Return [X, Y] of the center of cell containing provided text 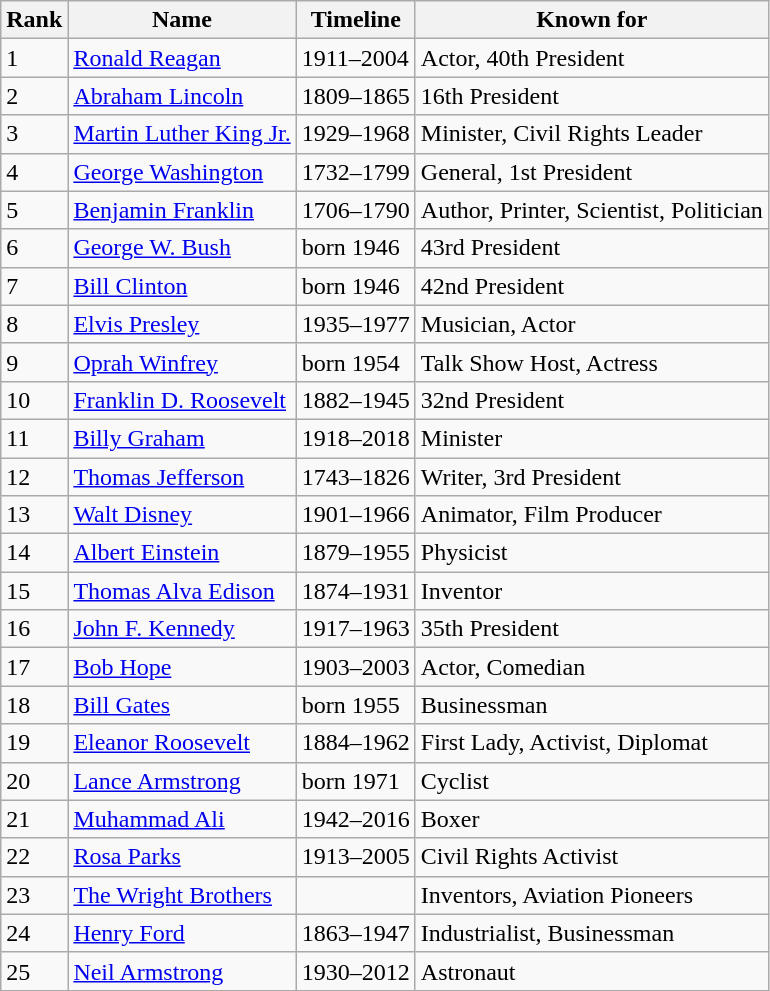
George Washington [182, 172]
1917–1963 [356, 629]
First Lady, Activist, Diplomat [592, 743]
7 [34, 286]
1879–1955 [356, 553]
Bob Hope [182, 667]
Civil Rights Activist [592, 857]
Industrialist, Businessman [592, 933]
12 [34, 477]
Martin Luther King Jr. [182, 134]
Muhammad Ali [182, 819]
1911–2004 [356, 58]
The Wright Brothers [182, 895]
5 [34, 210]
Animator, Film Producer [592, 515]
Minister [592, 438]
1918–2018 [356, 438]
20 [34, 781]
1706–1790 [356, 210]
Benjamin Franklin [182, 210]
1935–1977 [356, 324]
Writer, 3rd President [592, 477]
1874–1931 [356, 591]
Timeline [356, 20]
Thomas Alva Edison [182, 591]
George W. Bush [182, 248]
Minister, Civil Rights Leader [592, 134]
Actor, Comedian [592, 667]
born 1971 [356, 781]
24 [34, 933]
Cyclist [592, 781]
Albert Einstein [182, 553]
Known for [592, 20]
1882–1945 [356, 400]
born 1954 [356, 362]
35th President [592, 629]
Billy Graham [182, 438]
1743–1826 [356, 477]
Franklin D. Roosevelt [182, 400]
Talk Show Host, Actress [592, 362]
Ronald Reagan [182, 58]
13 [34, 515]
25 [34, 971]
Thomas Jefferson [182, 477]
Neil Armstrong [182, 971]
4 [34, 172]
43rd President [592, 248]
1903–2003 [356, 667]
1930–2012 [356, 971]
Henry Ford [182, 933]
22 [34, 857]
Musician, Actor [592, 324]
1863–1947 [356, 933]
General, 1st President [592, 172]
42nd President [592, 286]
23 [34, 895]
Inventor [592, 591]
Astronaut [592, 971]
Name [182, 20]
John F. Kennedy [182, 629]
6 [34, 248]
1929–1968 [356, 134]
Bill Clinton [182, 286]
Elvis Presley [182, 324]
Boxer [592, 819]
10 [34, 400]
Bill Gates [182, 705]
Rank [34, 20]
Oprah Winfrey [182, 362]
9 [34, 362]
14 [34, 553]
Businessman [592, 705]
15 [34, 591]
Walt Disney [182, 515]
Author, Printer, Scientist, Politician [592, 210]
Actor, 40th President [592, 58]
3 [34, 134]
Abraham Lincoln [182, 96]
19 [34, 743]
Inventors, Aviation Pioneers [592, 895]
18 [34, 705]
21 [34, 819]
1901–1966 [356, 515]
1 [34, 58]
32nd President [592, 400]
born 1955 [356, 705]
2 [34, 96]
1942–2016 [356, 819]
Eleanor Roosevelt [182, 743]
1913–2005 [356, 857]
1884–1962 [356, 743]
16 [34, 629]
1732–1799 [356, 172]
1809–1865 [356, 96]
Physicist [592, 553]
16th President [592, 96]
11 [34, 438]
17 [34, 667]
Lance Armstrong [182, 781]
Rosa Parks [182, 857]
8 [34, 324]
